Detect which cell encompasses the target text, then output its [x, y] center coordinate. 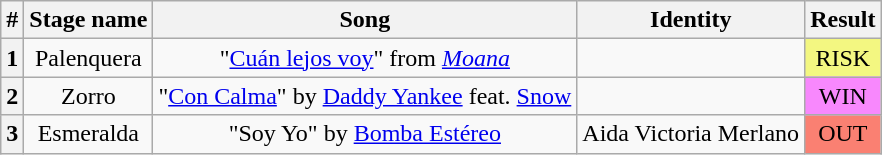
"Soy Yo" by Bomba Estéreo [365, 134]
Stage name [88, 20]
Song [365, 20]
2 [12, 96]
Zorro [88, 96]
Esmeralda [88, 134]
Aida Victoria Merlano [691, 134]
WIN [843, 96]
Result [843, 20]
"Cuán lejos voy" from Moana [365, 58]
OUT [843, 134]
3 [12, 134]
"Con Calma" by Daddy Yankee feat. Snow [365, 96]
# [12, 20]
Palenquera [88, 58]
Identity [691, 20]
RISK [843, 58]
1 [12, 58]
